Determine the [x, y] coordinate at the center of the cell enclosing the given text.  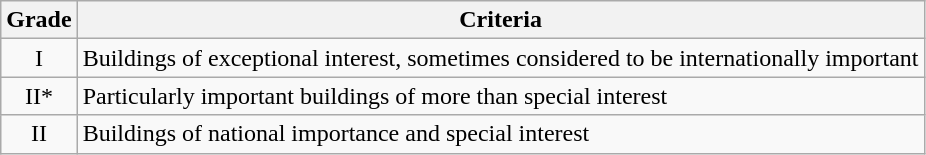
Buildings of national importance and special interest [500, 134]
Criteria [500, 20]
II [39, 134]
Grade [39, 20]
Particularly important buildings of more than special interest [500, 96]
Buildings of exceptional interest, sometimes considered to be internationally important [500, 58]
II* [39, 96]
I [39, 58]
